Search for the cell housing the specified text and yield its (x, y) center coordinate. 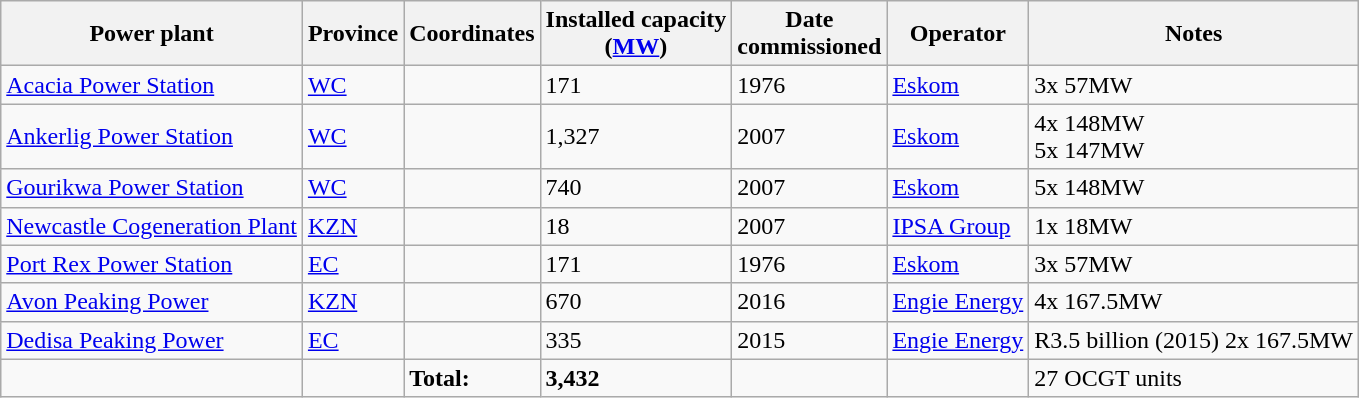
27 OCGT units (1194, 378)
Total: (472, 378)
4x 148MW5x 147MW (1194, 136)
Gourikwa Power Station (152, 188)
Installed capacity(MW) (636, 34)
R3.5 billion (2015) 2x 167.5MW (1194, 340)
2016 (810, 302)
Port Rex Power Station (152, 264)
Operator (958, 34)
Datecommissioned (810, 34)
5x 148MW (1194, 188)
335 (636, 340)
Dedisa Peaking Power (152, 340)
Ankerlig Power Station (152, 136)
2015 (810, 340)
Notes (1194, 34)
4x 167.5MW (1194, 302)
740 (636, 188)
1x 18MW (1194, 226)
18 (636, 226)
Newcastle Cogeneration Plant (152, 226)
IPSA Group (958, 226)
Coordinates (472, 34)
670 (636, 302)
1,327 (636, 136)
Acacia Power Station (152, 85)
3,432 (636, 378)
Power plant (152, 34)
Avon Peaking Power (152, 302)
Province (352, 34)
